From the cell containing the given text, extract its center point as (x, y) coordinate. 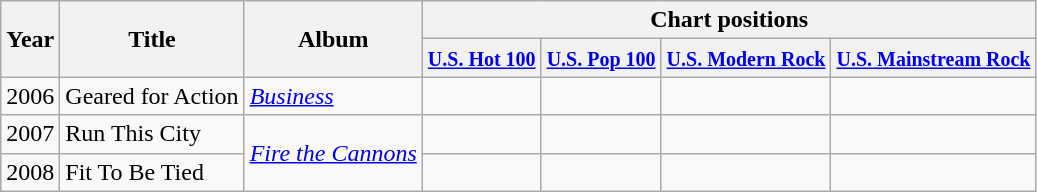
U.S. Pop 100 (601, 58)
2007 (30, 134)
Album (333, 39)
Year (30, 39)
Fire the Cannons (333, 153)
U.S. Modern Rock (746, 58)
U.S. Hot 100 (482, 58)
Fit To Be Tied (152, 172)
Chart positions (729, 20)
Business (333, 96)
Geared for Action (152, 96)
2008 (30, 172)
Title (152, 39)
Run This City (152, 134)
2006 (30, 96)
U.S. Mainstream Rock (934, 58)
